Search for the cell housing the specified text and yield its [X, Y] center coordinate. 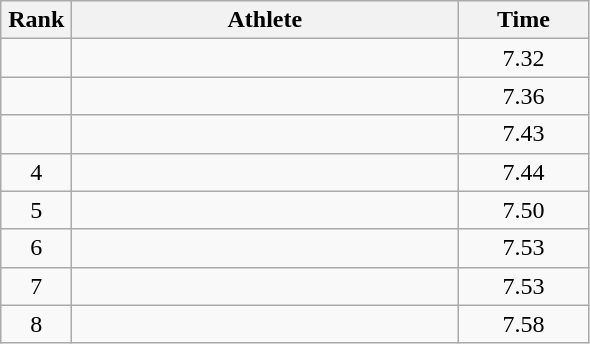
7.43 [524, 134]
6 [36, 248]
7.50 [524, 210]
Time [524, 20]
7.36 [524, 96]
5 [36, 210]
Athlete [265, 20]
4 [36, 172]
7.58 [524, 324]
7 [36, 286]
7.44 [524, 172]
7.32 [524, 58]
8 [36, 324]
Rank [36, 20]
